Pinpoint the cell where the given text exists, returning its (X, Y) midpoint coordinate. 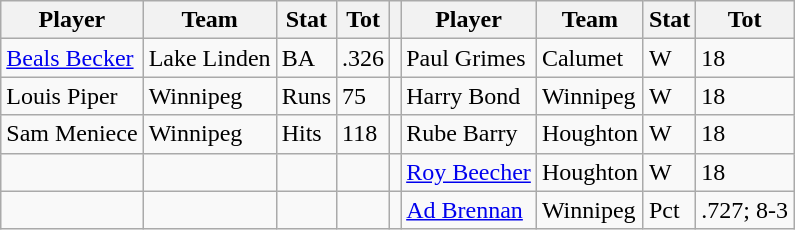
.727; 8-3 (745, 210)
Sam Meniece (72, 134)
Runs (306, 96)
Paul Grimes (469, 58)
Roy Beecher (469, 172)
.326 (364, 58)
BA (306, 58)
Lake Linden (210, 58)
Calumet (590, 58)
Ad Brennan (469, 210)
Hits (306, 134)
Rube Barry (469, 134)
Beals Becker (72, 58)
118 (364, 134)
Louis Piper (72, 96)
Pct (669, 210)
Harry Bond (469, 96)
75 (364, 96)
